Determine the [X, Y] coordinate at the center of the cell enclosing the given text.  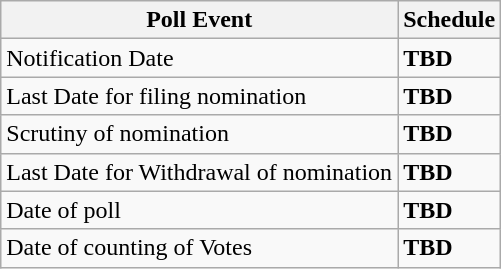
Date of poll [200, 210]
Schedule [450, 20]
Last Date for Withdrawal of nomination [200, 172]
Notification Date [200, 58]
Last Date for filing nomination [200, 96]
Poll Event [200, 20]
Date of counting of Votes [200, 248]
Scrutiny of nomination [200, 134]
